Find where the given text appears and provide that cell's center as (X, Y) coordinate. 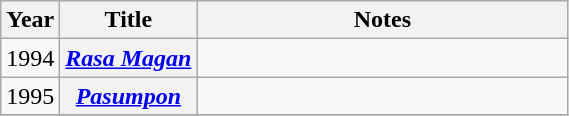
1995 (30, 96)
Rasa Magan (128, 58)
Notes (382, 20)
Year (30, 20)
Title (128, 20)
Pasumpon (128, 96)
1994 (30, 58)
